Locate the cell with the specified text and output its (x, y) center coordinate. 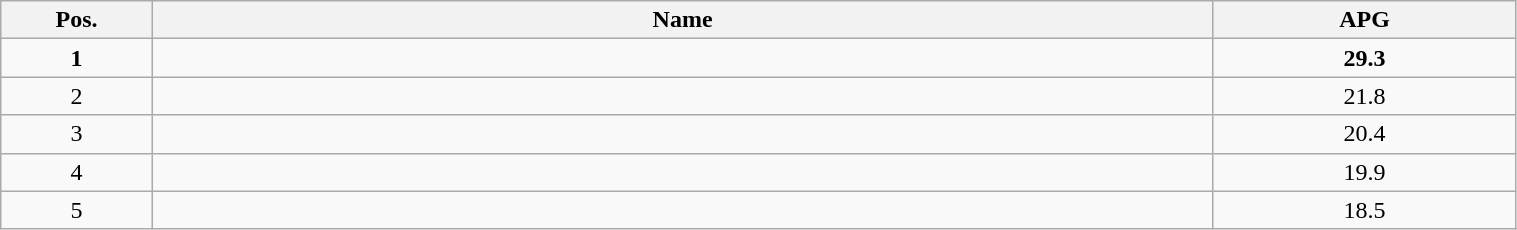
29.3 (1364, 58)
Pos. (77, 20)
APG (1364, 20)
3 (77, 134)
1 (77, 58)
Name (682, 20)
20.4 (1364, 134)
18.5 (1364, 210)
5 (77, 210)
4 (77, 172)
19.9 (1364, 172)
21.8 (1364, 96)
2 (77, 96)
